Provide the (X, Y) coordinate of the cell's center where the given text is located.  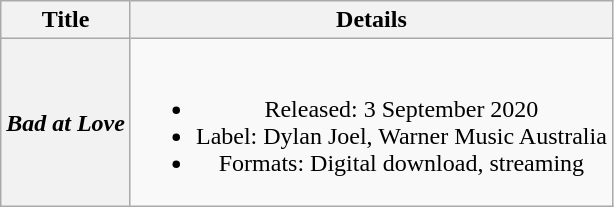
Title (66, 20)
Bad at Love (66, 122)
Released: 3 September 2020Label: Dylan Joel, Warner Music AustraliaFormats: Digital download, streaming (371, 122)
Details (371, 20)
